Search for the cell housing the specified text and yield its (x, y) center coordinate. 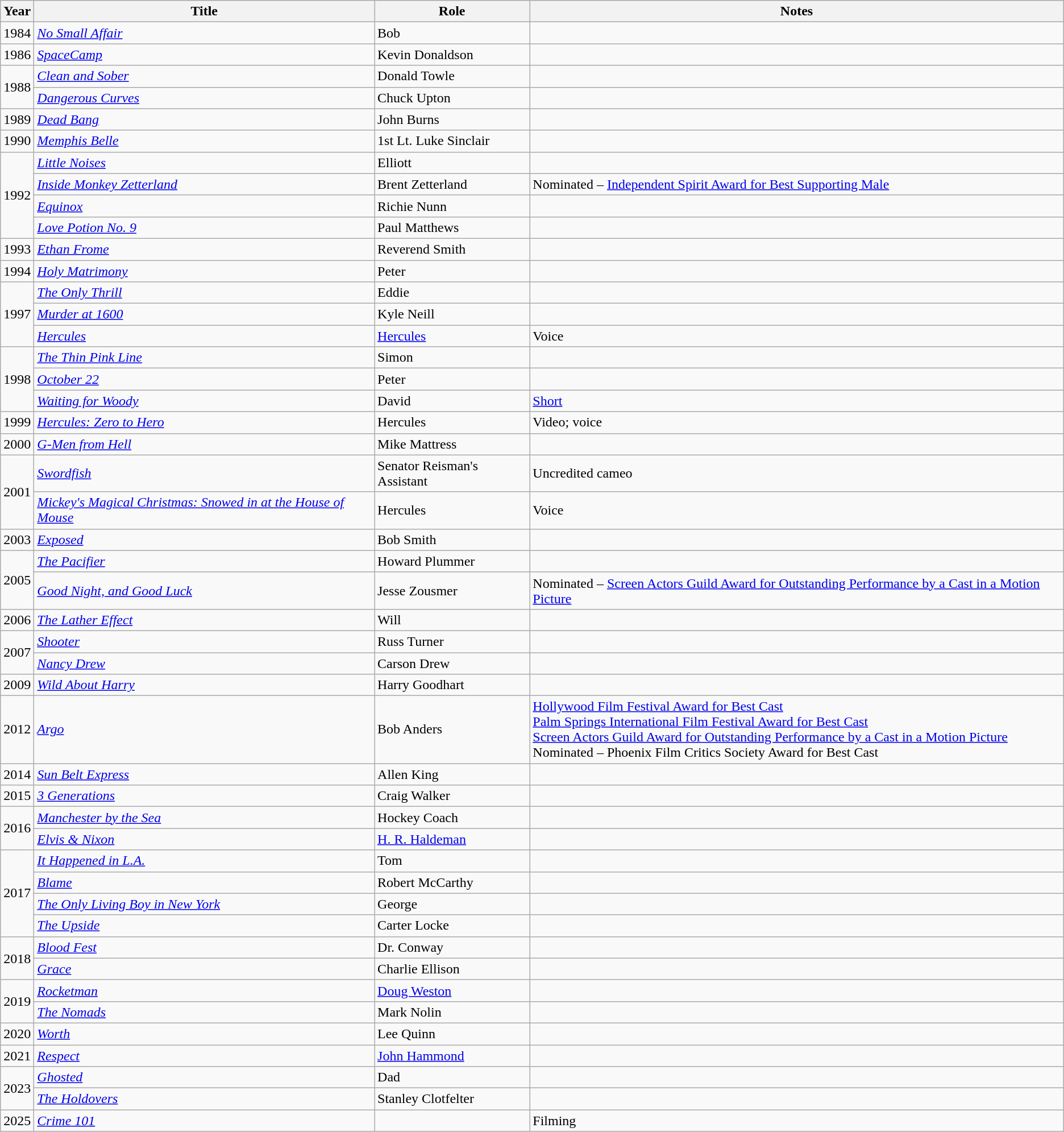
Tom (452, 861)
The Pacifier (205, 561)
Nominated – Screen Actors Guild Award for Outstanding Performance by a Cast in a Motion Picture (797, 590)
Howard Plummer (452, 561)
Mike Mattress (452, 444)
2007 (17, 652)
Brent Zetterland (452, 184)
Donald Towle (452, 76)
1989 (17, 119)
The Lather Effect (205, 620)
2023 (17, 1088)
Hockey Coach (452, 818)
1990 (17, 141)
George (452, 904)
Waiting for Woody (205, 401)
2016 (17, 828)
2009 (17, 685)
1988 (17, 87)
Blood Fest (205, 947)
Doug Weston (452, 990)
David (452, 401)
John Burns (452, 119)
Charlie Ellison (452, 969)
Shooter (205, 641)
2012 (17, 730)
1998 (17, 379)
Exposed (205, 540)
Jesse Zousmer (452, 590)
Ghosted (205, 1077)
Paul Matthews (452, 227)
Elliott (452, 163)
Robert McCarthy (452, 882)
Memphis Belle (205, 141)
Allen King (452, 774)
1999 (17, 422)
Role (452, 11)
Elvis & Nixon (205, 839)
Filming (797, 1121)
Clean and Sober (205, 76)
Inside Monkey Zetterland (205, 184)
2017 (17, 893)
Hercules: Zero to Hero (205, 422)
Notes (797, 11)
2001 (17, 492)
1994 (17, 271)
Worth (205, 1034)
Little Noises (205, 163)
Kyle Neill (452, 314)
Dad (452, 1077)
Video; voice (797, 422)
Manchester by the Sea (205, 818)
2019 (17, 1001)
Good Night, and Good Luck (205, 590)
The Upside (205, 926)
Russ Turner (452, 641)
Carter Locke (452, 926)
Mickey's Magical Christmas: Snowed in at the House of Mouse (205, 511)
Will (452, 620)
The Thin Pink Line (205, 358)
Mark Nolin (452, 1012)
Swordfish (205, 473)
The Nomads (205, 1012)
1997 (17, 314)
John Hammond (452, 1056)
The Only Living Boy in New York (205, 904)
Stanley Clotfelter (452, 1099)
SpaceCamp (205, 55)
Bob (452, 33)
2020 (17, 1034)
Respect (205, 1056)
Dr. Conway (452, 947)
Harry Goodhart (452, 685)
Grace (205, 969)
Simon (452, 358)
Dead Bang (205, 119)
Uncredited cameo (797, 473)
1984 (17, 33)
Bob Anders (452, 730)
1986 (17, 55)
2025 (17, 1121)
Eddie (452, 293)
Murder at 1600 (205, 314)
Wild About Harry (205, 685)
2021 (17, 1056)
October 22 (205, 379)
Sun Belt Express (205, 774)
Dangerous Curves (205, 98)
Kevin Donaldson (452, 55)
Love Potion No. 9 (205, 227)
Craig Walker (452, 796)
2005 (17, 580)
Crime 101 (205, 1121)
1992 (17, 195)
Argo (205, 730)
2000 (17, 444)
No Small Affair (205, 33)
2018 (17, 958)
Nancy Drew (205, 664)
It Happened in L.A. (205, 861)
G-Men from Hell (205, 444)
The Only Thrill (205, 293)
Holy Matrimony (205, 271)
Blame (205, 882)
Lee Quinn (452, 1034)
1993 (17, 249)
Rocketman (205, 990)
2015 (17, 796)
The Holdovers (205, 1099)
Chuck Upton (452, 98)
Title (205, 11)
Richie Nunn (452, 206)
2003 (17, 540)
Equinox (205, 206)
Short (797, 401)
2014 (17, 774)
2006 (17, 620)
Year (17, 11)
Reverend Smith (452, 249)
H. R. Haldeman (452, 839)
Carson Drew (452, 664)
Senator Reisman's Assistant (452, 473)
1st Lt. Luke Sinclair (452, 141)
Bob Smith (452, 540)
Ethan Frome (205, 249)
3 Generations (205, 796)
Nominated – Independent Spirit Award for Best Supporting Male (797, 184)
